Search for the cell housing the specified text and yield its [X, Y] center coordinate. 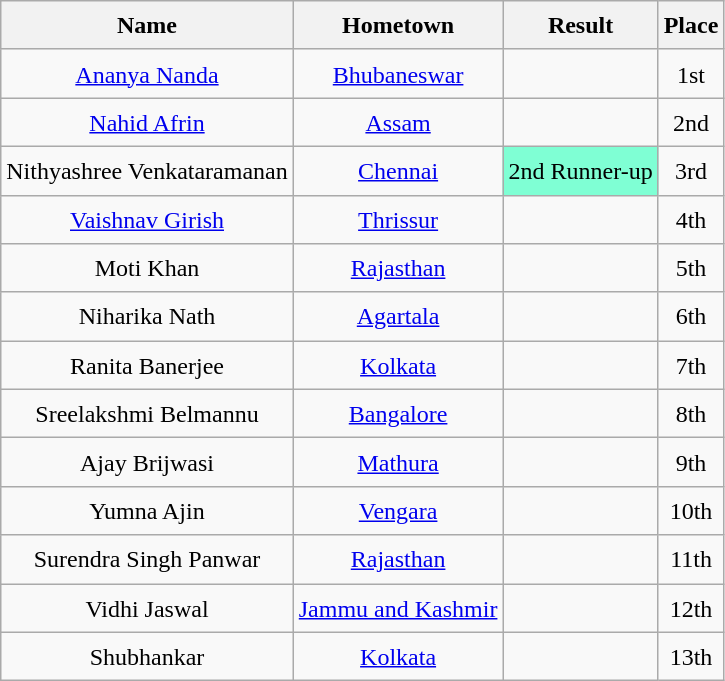
Vidhi Jaswal [147, 608]
5th [691, 268]
Mathura [398, 462]
Ajay Brijwasi [147, 462]
13th [691, 656]
8th [691, 414]
Thrissur [398, 220]
Ananya Nanda [147, 74]
Chennai [398, 170]
2nd [691, 122]
4th [691, 220]
12th [691, 608]
6th [691, 316]
1st [691, 74]
3rd [691, 170]
Agartala [398, 316]
Vaishnav Girish [147, 220]
Vengara [398, 510]
Jammu and Kashmir [398, 608]
Niharika Nath [147, 316]
9th [691, 462]
Bangalore [398, 414]
Bhubaneswar [398, 74]
Moti Khan [147, 268]
11th [691, 560]
Shubhankar [147, 656]
7th [691, 366]
Nithyashree Venkataramanan [147, 170]
Ranita Banerjee [147, 366]
Nahid Afrin [147, 122]
Place [691, 26]
Result [580, 26]
2nd Runner-up [580, 170]
Sreelakshmi Belmannu [147, 414]
10th [691, 510]
Name [147, 26]
Yumna Ajin [147, 510]
Hometown [398, 26]
Assam [398, 122]
Surendra Singh Panwar [147, 560]
